Identify which cell holds the provided text, then report its [x, y] central coordinate. 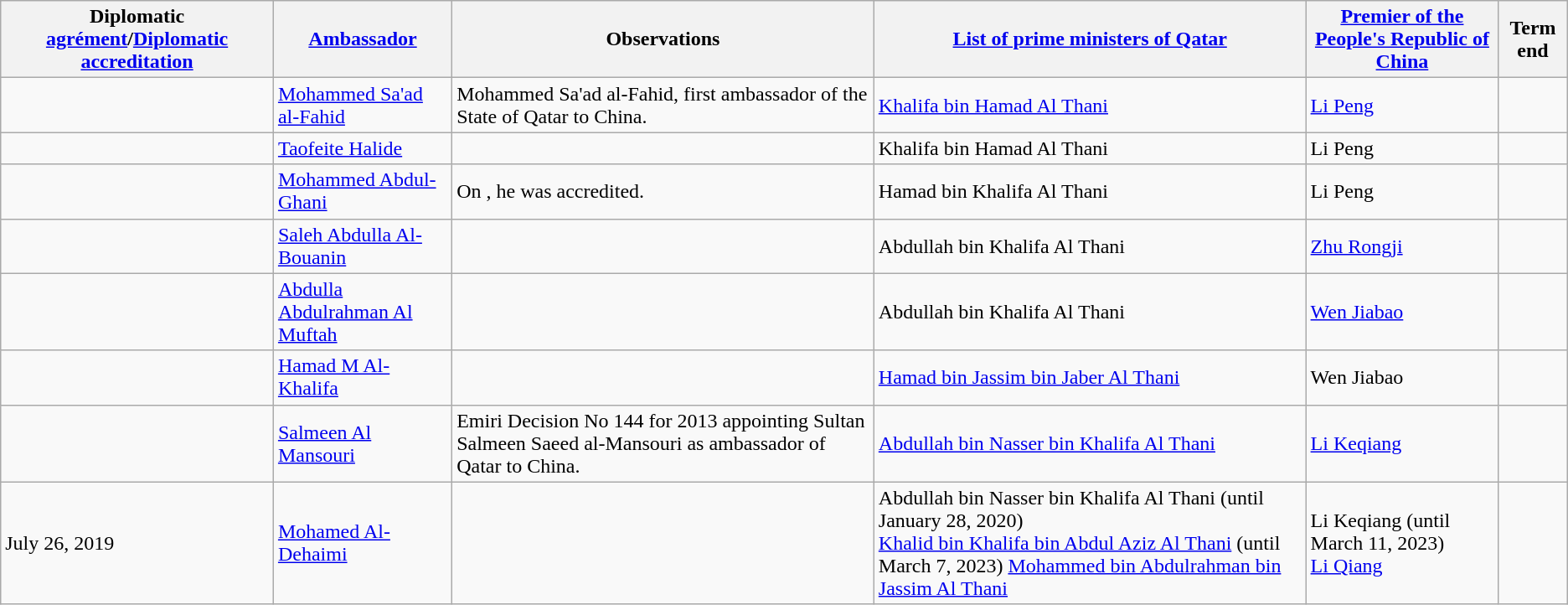
Abdulla Abdulrahman Al Muftah [362, 312]
Abdullah bin Nasser bin Khalifa Al Thani [1090, 443]
Term end [1533, 39]
Premier of the People's Republic of China [1402, 39]
Diplomatic agrément/Diplomatic accreditation [137, 39]
Zhu Rongji [1402, 246]
Mohamed Al-Dehaimi [362, 543]
Hamad bin Jassim bin Jaber Al Thani [1090, 377]
Taofeite Halide [362, 148]
Hamad bin Khalifa Al Thani [1090, 191]
Mohammed Sa'ad al-Fahid, first ambassador of the State of Qatar to China. [663, 106]
Emiri Decision No 144 for 2013 appointing Sultan Salmeen Saeed al-Mansouri as ambassador of Qatar to China. [663, 443]
List of prime ministers of Qatar [1090, 39]
Saleh Abdulla Al-Bouanin [362, 246]
Li Keqiang (until March 11, 2023)Li Qiang [1402, 543]
Li Keqiang [1402, 443]
Mohammed Abdul-Ghani [362, 191]
Mohammed Sa'ad al-Fahid [362, 106]
July 26, 2019 [137, 543]
Observations [663, 39]
Salmeen Al Mansouri [362, 443]
On , he was accredited. [663, 191]
Hamad M Al-Khalifa [362, 377]
Ambassador [362, 39]
